Return [x, y] of the center of cell containing provided text 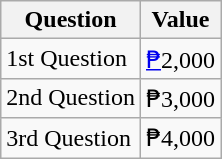
2nd Question [71, 98]
₱4,000 [180, 138]
Value [180, 20]
3rd Question [71, 138]
₱2,000 [180, 59]
1st Question [71, 59]
Question [71, 20]
₱3,000 [180, 98]
